Extract the (x, y) coordinate from the center of the cell holding the provided text.  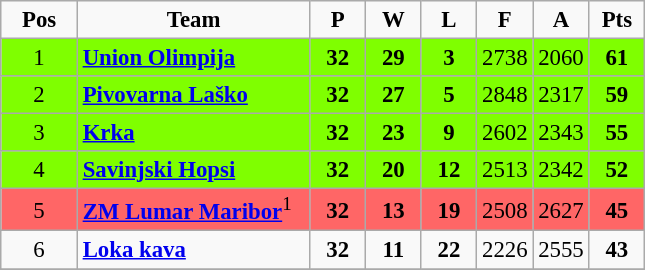
F (505, 20)
61 (617, 58)
9 (449, 133)
Savinjski Hopsi (194, 170)
59 (617, 95)
A (561, 20)
11 (394, 250)
4 (40, 170)
2602 (505, 133)
20 (394, 170)
2738 (505, 58)
2226 (505, 250)
Pos (40, 20)
45 (617, 210)
55 (617, 133)
2513 (505, 170)
2 (40, 95)
Pivovarna Laško (194, 95)
2848 (505, 95)
2555 (561, 250)
27 (394, 95)
2627 (561, 210)
P (338, 20)
Krka (194, 133)
23 (394, 133)
L (449, 20)
ZM Lumar Maribor1 (194, 210)
2060 (561, 58)
1 (40, 58)
2317 (561, 95)
22 (449, 250)
29 (394, 58)
43 (617, 250)
Union Olimpija (194, 58)
2342 (561, 170)
12 (449, 170)
13 (394, 210)
W (394, 20)
Team (194, 20)
Pts (617, 20)
52 (617, 170)
2508 (505, 210)
Loka kava (194, 250)
19 (449, 210)
2343 (561, 133)
6 (40, 250)
